Scan for the cell matching the given text and deliver its (X, Y) coordinate at center. 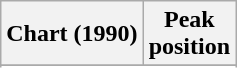
Peakposition (189, 34)
Chart (1990) (72, 34)
